Provide the (x, y) coordinate of the cell's center where the given text is located.  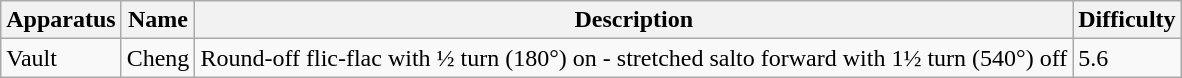
Vault (61, 58)
Description (634, 20)
Apparatus (61, 20)
Cheng (158, 58)
5.6 (1127, 58)
Difficulty (1127, 20)
Round-off flic-flac with ½ turn (180°) on - stretched salto forward with 1½ turn (540°) off (634, 58)
Name (158, 20)
